From the cell containing the given text, extract its center point as (x, y) coordinate. 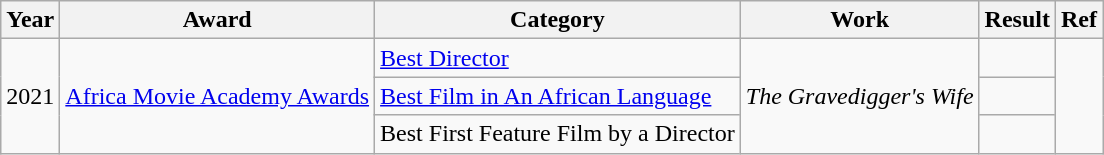
Award (218, 20)
Category (558, 20)
Best Film in An African Language (558, 96)
Africa Movie Academy Awards (218, 96)
Year (30, 20)
Work (860, 20)
Best Director (558, 58)
Result (1017, 20)
Ref (1078, 20)
2021 (30, 96)
The Gravedigger's Wife (860, 96)
Best First Feature Film by a Director (558, 134)
